Locate the cell with the specified text and output its [x, y] center coordinate. 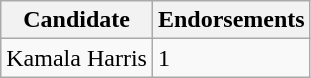
Kamala Harris [77, 58]
Candidate [77, 20]
Endorsements [231, 20]
1 [231, 58]
